Detect which cell encompasses the target text, then output its [X, Y] center coordinate. 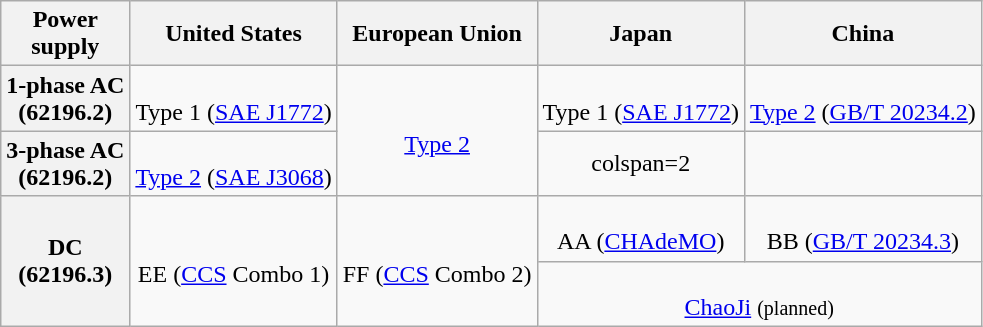
Type 2 [437, 131]
EE (CCS Combo 1) [234, 261]
FF (CCS Combo 2) [437, 261]
ChaoJi (planned) [759, 294]
Power supply [66, 34]
3-phase AC(62196.2) [66, 164]
DC(62196.3) [66, 261]
BB (GB/T 20234.3) [862, 228]
European Union [437, 34]
AA (CHAdeMO) [640, 228]
Japan [640, 34]
United States [234, 34]
1-phase AC(62196.2) [66, 98]
Type 2 (SAE J3068) [234, 164]
China [862, 34]
Type 2 (GB/T 20234.2) [862, 98]
colspan=2 [640, 164]
